Determine the (x, y) coordinate at the center of the cell enclosing the given text.  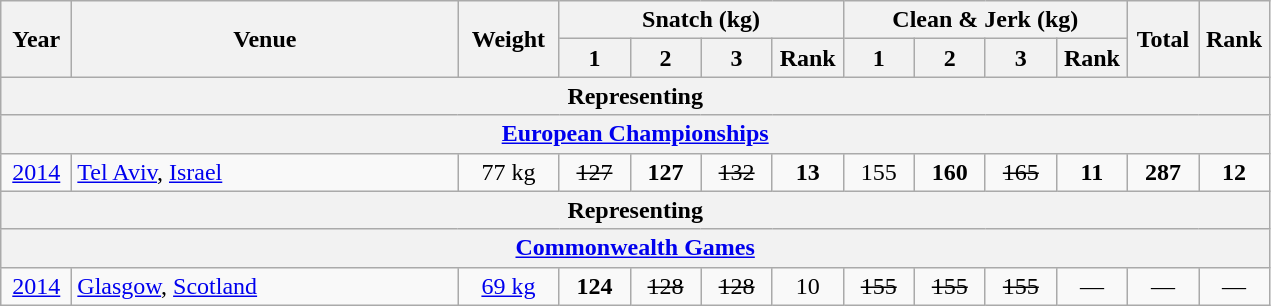
Clean & Jerk (kg) (985, 20)
287 (1162, 172)
Tel Aviv, Israel (265, 172)
160 (950, 172)
Venue (265, 39)
69 kg (508, 286)
Total (1162, 39)
165 (1020, 172)
13 (808, 172)
77 kg (508, 172)
132 (736, 172)
12 (1234, 172)
11 (1092, 172)
Weight (508, 39)
Commonwealth Games (636, 248)
10 (808, 286)
Glasgow, Scotland (265, 286)
European Championships (636, 134)
Year (36, 39)
Snatch (kg) (701, 20)
124 (594, 286)
